For the text-containing cell, return its midpoint in [x, y] coordinate format. 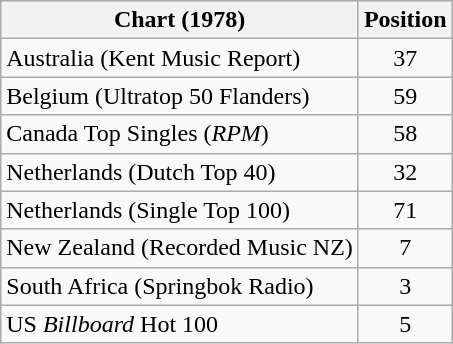
5 [405, 324]
32 [405, 172]
37 [405, 58]
71 [405, 210]
South Africa (Springbok Radio) [180, 286]
3 [405, 286]
Netherlands (Single Top 100) [180, 210]
7 [405, 248]
Belgium (Ultratop 50 Flanders) [180, 96]
New Zealand (Recorded Music NZ) [180, 248]
58 [405, 134]
59 [405, 96]
Chart (1978) [180, 20]
Netherlands (Dutch Top 40) [180, 172]
US Billboard Hot 100 [180, 324]
Position [405, 20]
Canada Top Singles (RPM) [180, 134]
Australia (Kent Music Report) [180, 58]
